Search for the cell housing the specified text and yield its [X, Y] center coordinate. 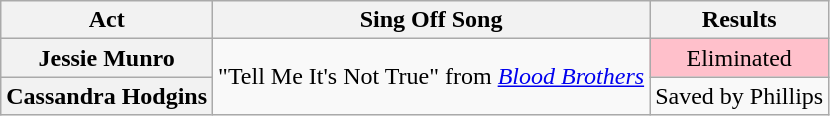
Act [107, 20]
"Tell Me It's Not True" from Blood Brothers [432, 77]
Sing Off Song [432, 20]
Saved by Phillips [740, 96]
Results [740, 20]
Jessie Munro [107, 58]
Eliminated [740, 58]
Cassandra Hodgins [107, 96]
